Pinpoint the cell where the given text exists, returning its (X, Y) midpoint coordinate. 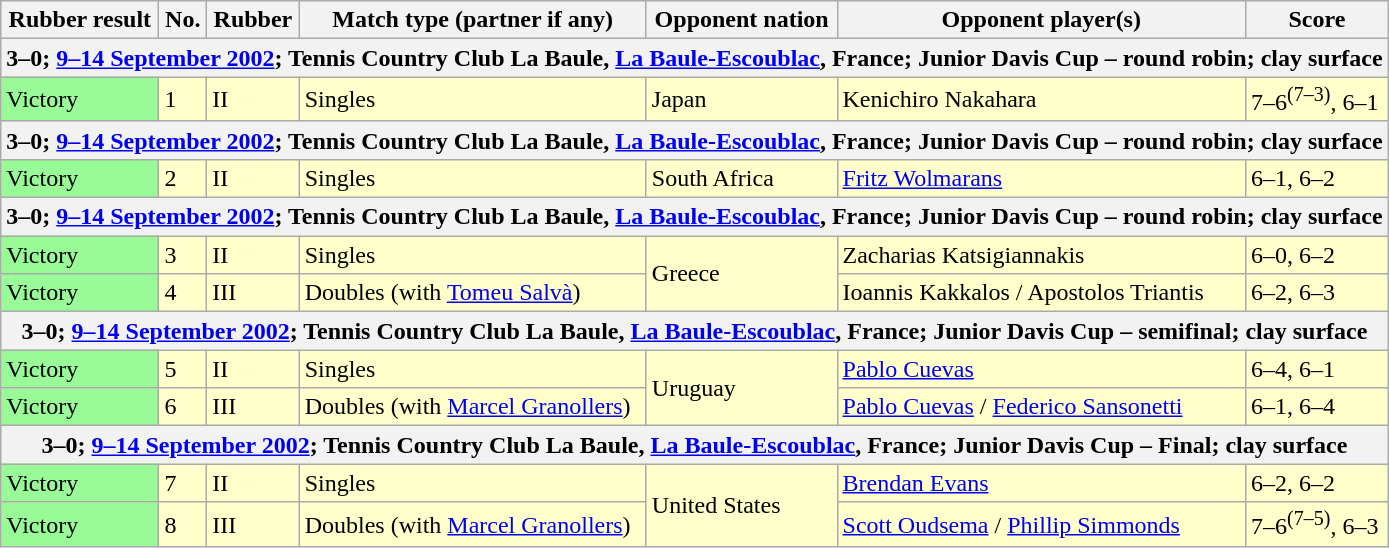
6–2, 6–3 (1318, 293)
Rubber result (80, 20)
3 (183, 255)
7 (183, 483)
5 (183, 369)
Brendan Evans (1042, 483)
2 (183, 178)
Ioannis Kakkalos / Apostolos Triantis (1042, 293)
Opponent player(s) (1042, 20)
6–4, 6–1 (1318, 369)
Opponent nation (742, 20)
Greece (742, 274)
United States (742, 506)
Rubber (253, 20)
Uruguay (742, 388)
South Africa (742, 178)
Match type (partner if any) (472, 20)
6–2, 6–2 (1318, 483)
No. (183, 20)
3–0; 9–14 September 2002; Tennis Country Club La Baule, La Baule-Escoublac, France; Junior Davis Cup – Final; clay surface (694, 445)
Japan (742, 100)
Score (1318, 20)
Fritz Wolmarans (1042, 178)
Pablo Cuevas (1042, 369)
4 (183, 293)
Kenichiro Nakahara (1042, 100)
6 (183, 407)
6–0, 6–2 (1318, 255)
6–1, 6–4 (1318, 407)
7–6(7–5), 6–3 (1318, 524)
8 (183, 524)
7–6(7–3), 6–1 (1318, 100)
Zacharias Katsigiannakis (1042, 255)
6–1, 6–2 (1318, 178)
Pablo Cuevas / Federico Sansonetti (1042, 407)
Doubles (with Tomeu Salvà) (472, 293)
3–0; 9–14 September 2002; Tennis Country Club La Baule, La Baule-Escoublac, France; Junior Davis Cup – semifinal; clay surface (694, 331)
Scott Oudsema / Phillip Simmonds (1042, 524)
1 (183, 100)
